From the cell containing the given text, extract its center point as [x, y] coordinate. 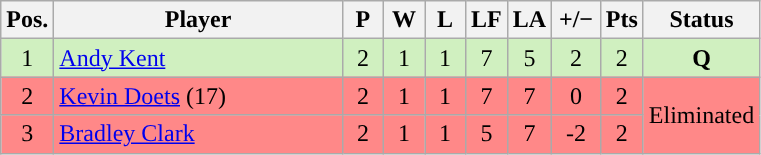
Bradley Clark [198, 134]
-2 [576, 134]
W [404, 20]
Pts [622, 20]
LF [487, 20]
0 [576, 96]
Pos. [28, 20]
3 [28, 134]
P [362, 20]
L [444, 20]
Kevin Doets (17) [198, 96]
Status [701, 20]
+/− [576, 20]
LA [529, 20]
Andy Kent [198, 58]
Eliminated [701, 115]
Q [701, 58]
Player [198, 20]
